Find where the given text appears and provide that cell's center as (x, y) coordinate. 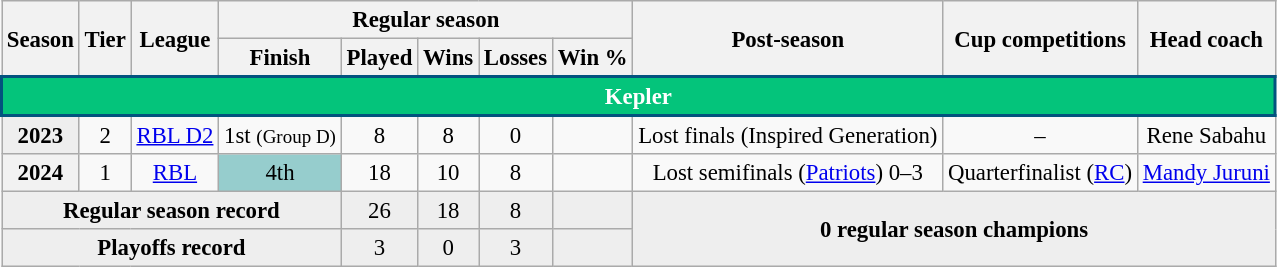
Lost finals (Inspired Generation) (788, 135)
Kepler (639, 96)
RBL D2 (175, 135)
1 (105, 173)
Lost semifinals (Patriots) 0–3 (788, 173)
Mandy Juruni (1206, 173)
Tier (105, 39)
2 (105, 135)
0 regular season champions (954, 230)
Rene Sabahu (1206, 135)
Finish (280, 58)
2023 (41, 135)
Played (379, 58)
– (1040, 135)
Regular season record (172, 211)
Head coach (1206, 39)
Losses (515, 58)
2024 (41, 173)
League (175, 39)
26 (379, 211)
1st (Group D) (280, 135)
Cup competitions (1040, 39)
10 (448, 173)
Win % (592, 58)
4th (280, 173)
Quarterfinalist (RC) (1040, 173)
Regular season (426, 20)
Wins (448, 58)
0 (515, 135)
Post-season (788, 39)
RBL (175, 173)
Season (41, 39)
